Extract the (x, y) coordinate from the center of the cell holding the provided text.  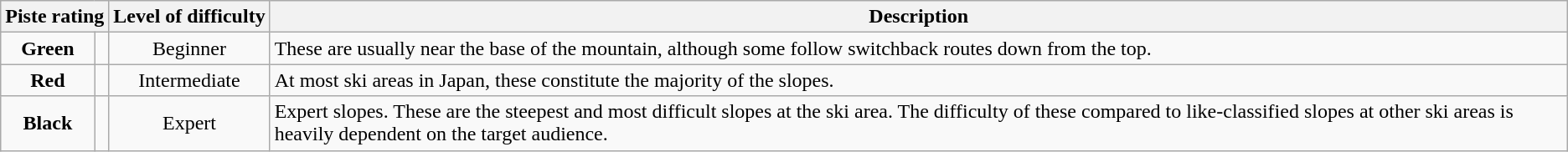
Intermediate (189, 80)
At most ski areas in Japan, these constitute the majority of the slopes. (918, 80)
Beginner (189, 48)
Black (48, 124)
Expert (189, 124)
Red (48, 80)
These are usually near the base of the mountain, although some follow switchback routes down from the top. (918, 48)
Piste rating (55, 17)
Level of difficulty (189, 17)
Green (48, 48)
Description (918, 17)
